Identify which cell holds the provided text, then report its [X, Y] central coordinate. 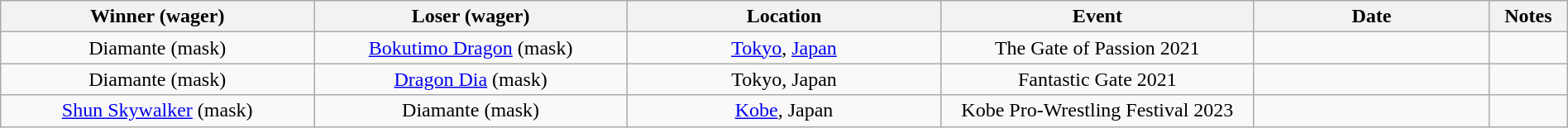
Shun Skywalker (mask) [157, 111]
Date [1371, 17]
The Gate of Passion 2021 [1097, 48]
Kobe, Japan [784, 111]
Dragon Dia (mask) [471, 79]
Bokutimo Dragon (mask) [471, 48]
Loser (wager) [471, 17]
Kobe Pro-Wrestling Festival 2023 [1097, 111]
Location [784, 17]
Winner (wager) [157, 17]
Event [1097, 17]
Fantastic Gate 2021 [1097, 79]
Notes [1528, 17]
